Search for the cell housing the specified text and yield its (x, y) center coordinate. 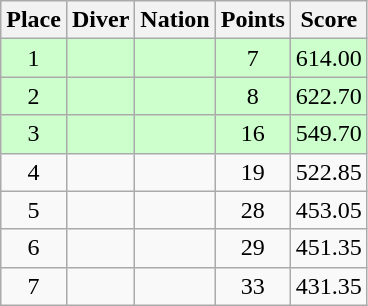
Score (328, 20)
Nation (175, 20)
549.70 (328, 134)
4 (34, 172)
33 (252, 286)
5 (34, 210)
614.00 (328, 58)
3 (34, 134)
431.35 (328, 286)
8 (252, 96)
Points (252, 20)
453.05 (328, 210)
451.35 (328, 248)
Diver (100, 20)
28 (252, 210)
16 (252, 134)
19 (252, 172)
29 (252, 248)
622.70 (328, 96)
Place (34, 20)
1 (34, 58)
522.85 (328, 172)
2 (34, 96)
6 (34, 248)
